From the cell containing the given text, extract its center point as (x, y) coordinate. 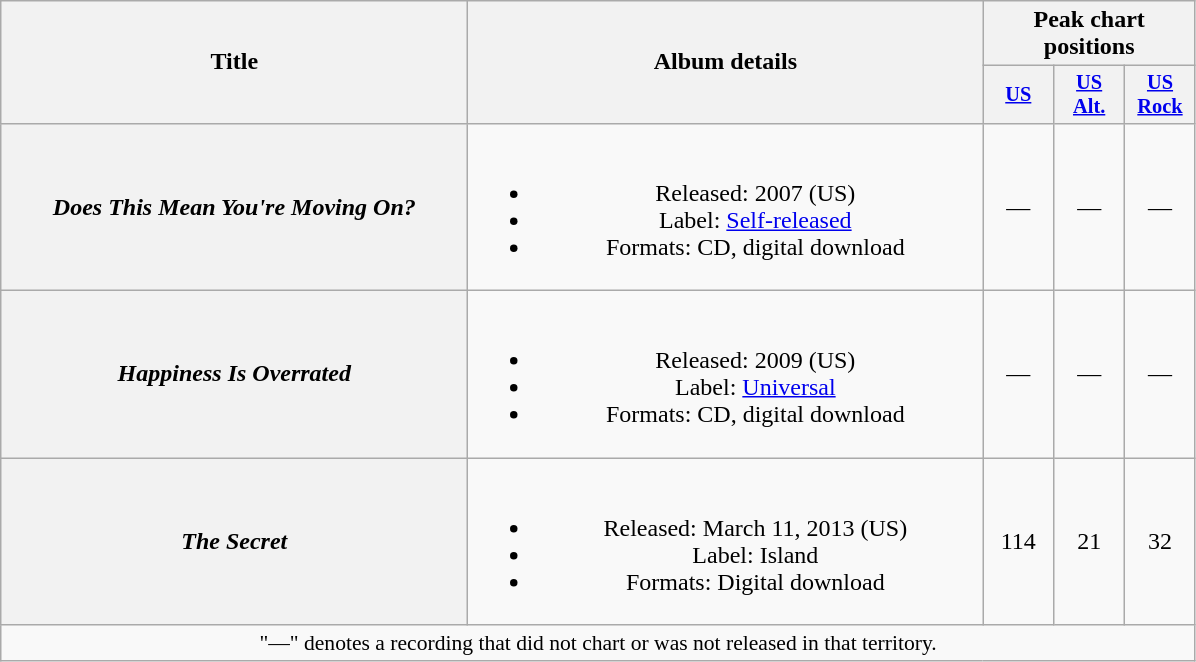
US (1018, 95)
The Secret (234, 542)
"—" denotes a recording that did not chart or was not released in that territory. (598, 643)
Released: March 11, 2013 (US)Label: IslandFormats: Digital download (726, 542)
32 (1160, 542)
Peak chart positions (1090, 34)
Does This Mean You're Moving On? (234, 206)
114 (1018, 542)
21 (1090, 542)
Released: 2009 (US)Label: UniversalFormats: CD, digital download (726, 374)
Released: 2007 (US)Label: Self-releasedFormats: CD, digital download (726, 206)
Album details (726, 62)
USAlt. (1090, 95)
USRock (1160, 95)
Happiness Is Overrated (234, 374)
Title (234, 62)
